Return [x, y] of the center of cell containing provided text 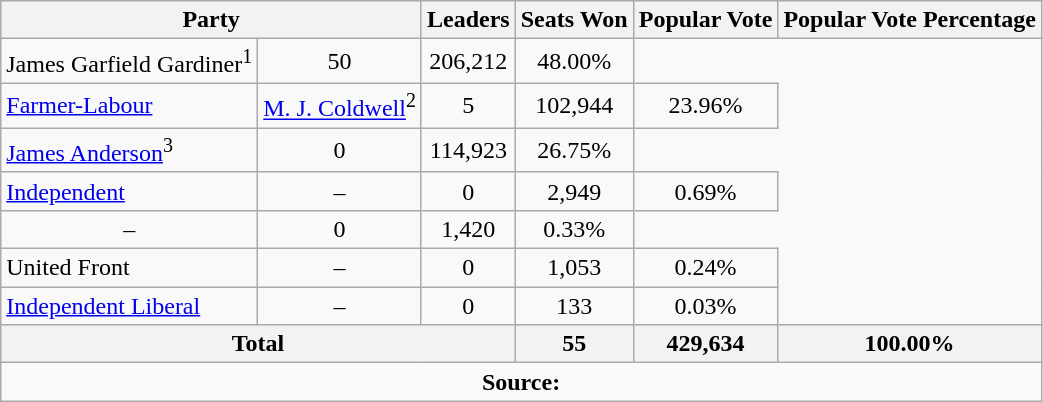
Source: [522, 382]
Independent Liberal [130, 306]
100.00% [910, 344]
0.33% [574, 230]
429,634 [706, 344]
48.00% [574, 62]
206,212 [468, 62]
2,949 [574, 191]
Farmer-Labour [130, 106]
1,053 [574, 268]
Seats Won [574, 20]
50 [340, 62]
23.96% [706, 106]
1,420 [468, 230]
United Front [130, 268]
0.03% [706, 306]
Leaders [468, 20]
Popular Vote Percentage [910, 20]
James Anderson3 [130, 150]
55 [574, 344]
Popular Vote [706, 20]
Independent [130, 191]
114,923 [468, 150]
26.75% [574, 150]
102,944 [574, 106]
Total [258, 344]
Party [212, 20]
0.69% [706, 191]
5 [468, 106]
0.24% [706, 268]
133 [574, 306]
M. J. Coldwell2 [340, 106]
James Garfield Gardiner1 [130, 62]
